Scan for the cell matching the given text and deliver its (x, y) coordinate at center. 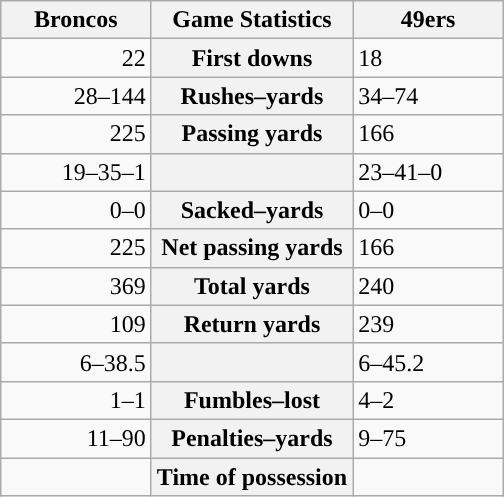
369 (76, 286)
23–41–0 (428, 172)
Penalties–yards (252, 438)
Fumbles–lost (252, 400)
Return yards (252, 324)
Passing yards (252, 134)
4–2 (428, 400)
1–1 (76, 400)
9–75 (428, 438)
6–45.2 (428, 362)
28–144 (76, 96)
49ers (428, 20)
Rushes–yards (252, 96)
240 (428, 286)
239 (428, 324)
First downs (252, 58)
Broncos (76, 20)
22 (76, 58)
Net passing yards (252, 248)
11–90 (76, 438)
109 (76, 324)
Sacked–yards (252, 210)
Game Statistics (252, 20)
6–38.5 (76, 362)
18 (428, 58)
Total yards (252, 286)
34–74 (428, 96)
19–35–1 (76, 172)
Time of possession (252, 477)
